Locate the cell with the specified text and output its (X, Y) center coordinate. 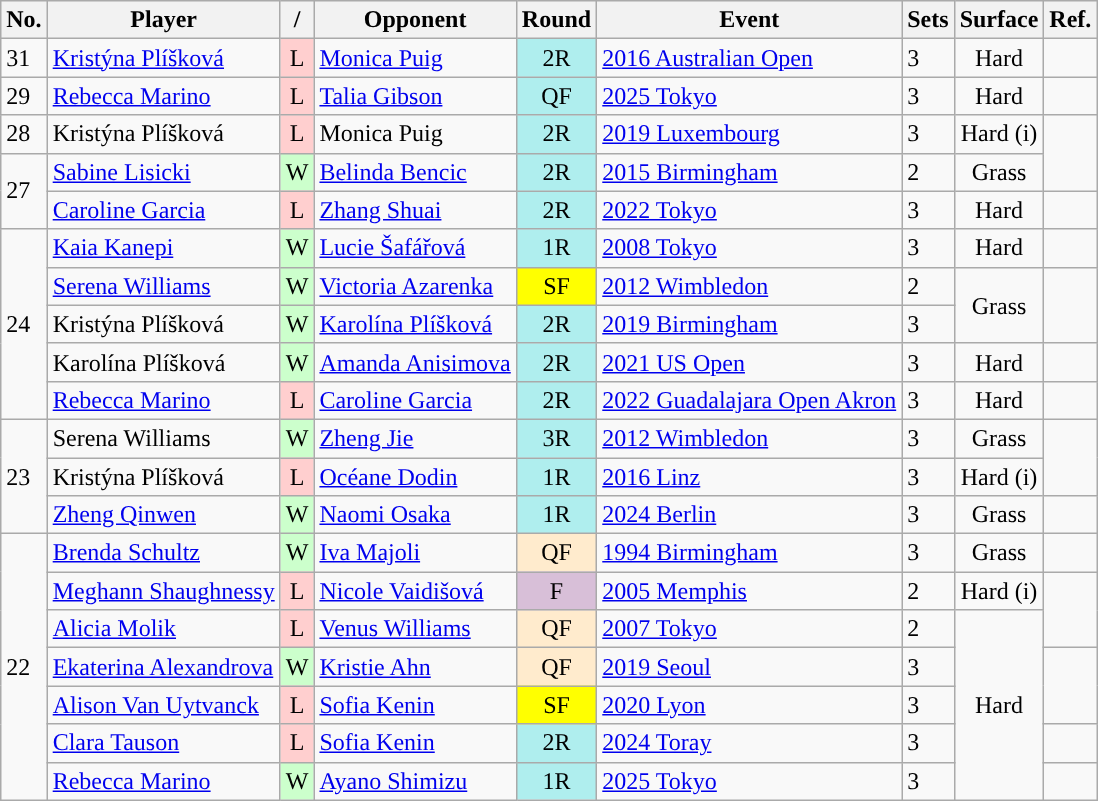
Event (750, 20)
31 (24, 58)
2019 Birmingham (750, 324)
Clara Tauson (164, 743)
2021 US Open (750, 362)
2024 Berlin (750, 515)
2024 Toray (750, 743)
Naomi Osaka (415, 515)
Kaia Kanepi (164, 248)
Lucie Šafářová (415, 248)
2015 Birmingham (750, 172)
24 (24, 324)
Surface (999, 20)
Sabine Lisicki (164, 172)
2022 Guadalajara Open Akron (750, 400)
Océane Dodin (415, 477)
Brenda Schultz (164, 553)
Sets (928, 20)
29 (24, 96)
2022 Tokyo (750, 210)
Amanda Anisimova (415, 362)
Ref. (1070, 20)
2016 Australian Open (750, 58)
28 (24, 134)
Talia Gibson (415, 96)
Meghann Shaughnessy (164, 591)
27 (24, 191)
1994 Birmingham (750, 553)
No. (24, 20)
2019 Luxembourg (750, 134)
Zheng Jie (415, 438)
Round (556, 20)
Ekaterina Alexandrova (164, 667)
Belinda Bencic (415, 172)
Alison Van Uytvanck (164, 705)
Iva Majoli (415, 553)
Venus Williams (415, 629)
Ayano Shimizu (415, 781)
Alicia Molik (164, 629)
23 (24, 476)
F (556, 591)
2019 Seoul (750, 667)
2008 Tokyo (750, 248)
22 (24, 667)
2005 Memphis (750, 591)
/ (297, 20)
Zhang Shuai (415, 210)
Nicole Vaidišová (415, 591)
2016 Linz (750, 477)
2007 Tokyo (750, 629)
Player (164, 20)
Kristie Ahn (415, 667)
2020 Lyon (750, 705)
Opponent (415, 20)
Zheng Qinwen (164, 515)
Victoria Azarenka (415, 286)
3R (556, 438)
